Search for the cell housing the specified text and yield its [X, Y] center coordinate. 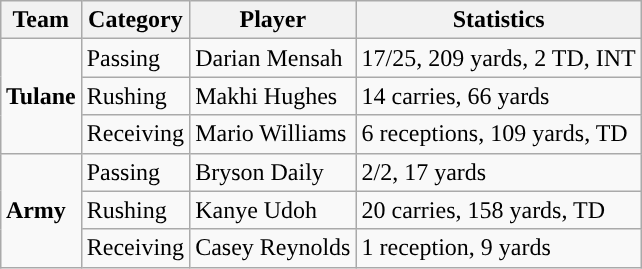
6 receptions, 109 yards, TD [498, 134]
14 carries, 66 yards [498, 96]
Tulane [40, 96]
20 carries, 158 yards, TD [498, 210]
Statistics [498, 20]
Darian Mensah [273, 58]
Category [135, 20]
Makhi Hughes [273, 96]
Player [273, 20]
Casey Reynolds [273, 248]
Army [40, 210]
Kanye Udoh [273, 210]
Mario Williams [273, 134]
Bryson Daily [273, 172]
2/2, 17 yards [498, 172]
1 reception, 9 yards [498, 248]
17/25, 209 yards, 2 TD, INT [498, 58]
Team [40, 20]
